Return the [x, y] coordinate for the center point of the cell that contains the specified text.  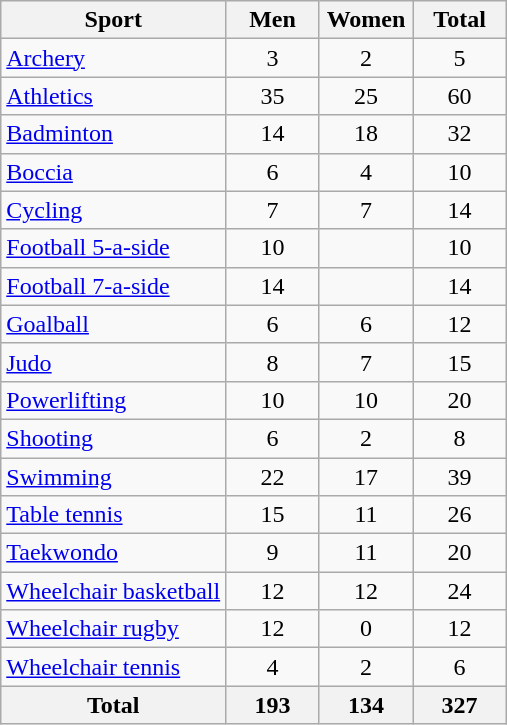
24 [460, 591]
Women [366, 20]
9 [273, 553]
3 [273, 58]
Judo [114, 362]
Boccia [114, 172]
Wheelchair basketball [114, 591]
22 [273, 477]
Football 7-a-side [114, 286]
32 [460, 134]
Swimming [114, 477]
Table tennis [114, 515]
134 [366, 705]
0 [366, 629]
25 [366, 96]
Wheelchair rugby [114, 629]
26 [460, 515]
17 [366, 477]
Powerlifting [114, 400]
35 [273, 96]
Archery [114, 58]
Sport [114, 20]
5 [460, 58]
Men [273, 20]
193 [273, 705]
327 [460, 705]
Goalball [114, 324]
60 [460, 96]
Cycling [114, 210]
Taekwondo [114, 553]
Wheelchair tennis [114, 667]
Shooting [114, 438]
Badminton [114, 134]
Football 5-a-side [114, 248]
18 [366, 134]
Athletics [114, 96]
39 [460, 477]
